Search for the cell housing the specified text and yield its [x, y] center coordinate. 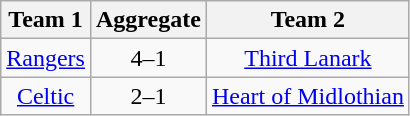
Team 1 [46, 20]
Team 2 [308, 20]
Celtic [46, 96]
Aggregate [148, 20]
Rangers [46, 58]
Heart of Midlothian [308, 96]
2–1 [148, 96]
Third Lanark [308, 58]
4–1 [148, 58]
